Find where the given text appears and provide that cell's center as (x, y) coordinate. 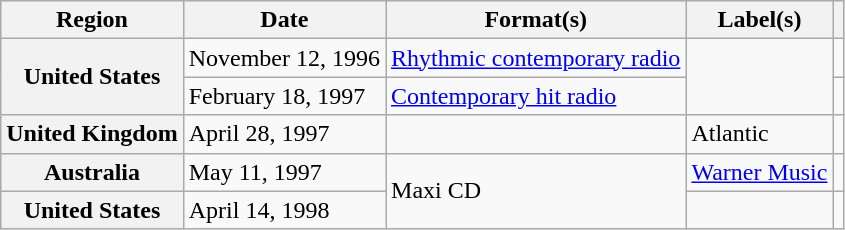
Region (92, 20)
Rhythmic contemporary radio (536, 58)
Warner Music (760, 172)
February 18, 1997 (284, 96)
Atlantic (760, 134)
May 11, 1997 (284, 172)
April 14, 1998 (284, 210)
Maxi CD (536, 191)
November 12, 1996 (284, 58)
Australia (92, 172)
United Kingdom (92, 134)
April 28, 1997 (284, 134)
Date (284, 20)
Contemporary hit radio (536, 96)
Format(s) (536, 20)
Label(s) (760, 20)
